Provide the (x, y) coordinate of the cell's center where the given text is located.  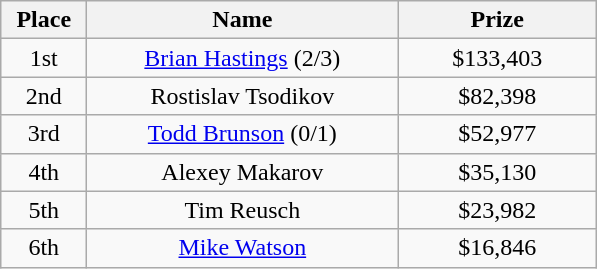
6th (44, 248)
Tim Reusch (242, 210)
Todd Brunson (0/1) (242, 134)
Rostislav Tsodikov (242, 96)
$35,130 (498, 172)
4th (44, 172)
$16,846 (498, 248)
Brian Hastings (2/3) (242, 58)
Prize (498, 20)
Alexey Makarov (242, 172)
2nd (44, 96)
$133,403 (498, 58)
Place (44, 20)
$82,398 (498, 96)
Mike Watson (242, 248)
1st (44, 58)
3rd (44, 134)
5th (44, 210)
$23,982 (498, 210)
$52,977 (498, 134)
Name (242, 20)
